Return the (x, y) coordinate for the center point of the cell that contains the specified text.  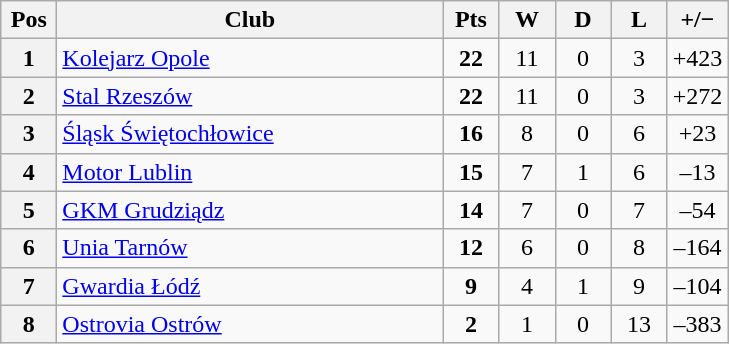
13 (639, 324)
14 (471, 210)
L (639, 20)
D (583, 20)
–54 (698, 210)
+272 (698, 96)
Pts (471, 20)
GKM Grudziądz (250, 210)
Śląsk Świętochłowice (250, 134)
+423 (698, 58)
Pos (29, 20)
12 (471, 248)
Stal Rzeszów (250, 96)
Ostrovia Ostrów (250, 324)
–383 (698, 324)
Unia Tarnów (250, 248)
15 (471, 172)
–164 (698, 248)
W (527, 20)
+23 (698, 134)
16 (471, 134)
Gwardia Łódź (250, 286)
–104 (698, 286)
+/− (698, 20)
Motor Lublin (250, 172)
Club (250, 20)
Kolejarz Opole (250, 58)
5 (29, 210)
–13 (698, 172)
